Provide the (x, y) coordinate of the cell's center where the given text is located.  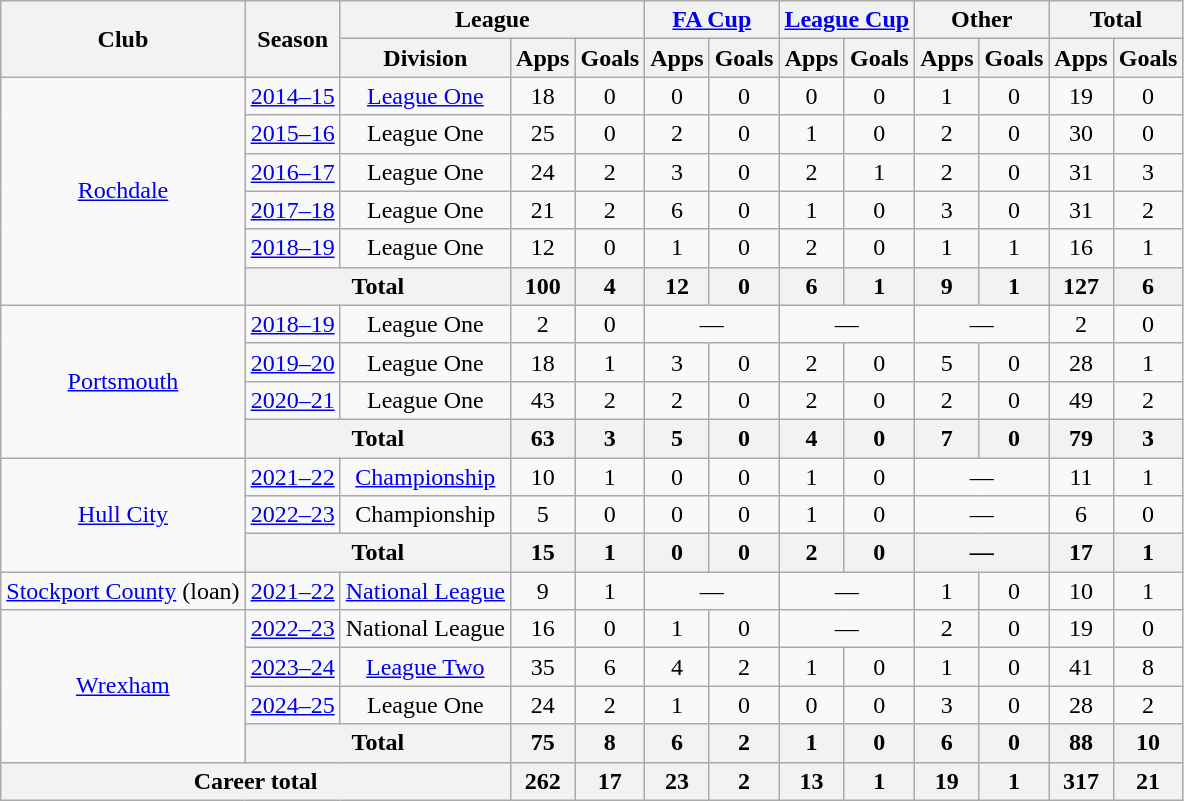
League Cup (847, 20)
49 (1081, 400)
Other (982, 20)
League (492, 20)
317 (1081, 781)
262 (543, 781)
2015–16 (292, 134)
25 (543, 134)
30 (1081, 134)
23 (677, 781)
2019–20 (292, 362)
7 (947, 438)
75 (543, 743)
79 (1081, 438)
Club (123, 39)
41 (1081, 667)
League Two (425, 667)
2020–21 (292, 400)
FA Cup (712, 20)
Stockport County (loan) (123, 591)
100 (543, 286)
Portsmouth (123, 381)
Rochdale (123, 191)
2023–24 (292, 667)
63 (543, 438)
Season (292, 39)
35 (543, 667)
88 (1081, 743)
Wrexham (123, 686)
Career total (256, 781)
15 (543, 553)
Hull City (123, 515)
11 (1081, 477)
2017–18 (292, 210)
13 (812, 781)
2014–15 (292, 96)
2024–25 (292, 705)
127 (1081, 286)
Division (425, 58)
43 (543, 400)
2016–17 (292, 172)
